Determine the [x, y] coordinate at the center of the cell enclosing the given text.  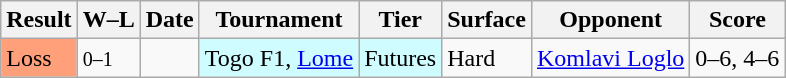
Opponent [610, 20]
Tournament [278, 20]
Loss [39, 58]
Date [170, 20]
Futures [400, 58]
Score [738, 20]
Hard [487, 58]
Togo F1, Lome [278, 58]
Result [39, 20]
Surface [487, 20]
W–L [108, 20]
Komlavi Loglo [610, 58]
Tier [400, 20]
0–6, 4–6 [738, 58]
0–1 [108, 58]
